Pinpoint the cell where the given text exists, returning its [x, y] midpoint coordinate. 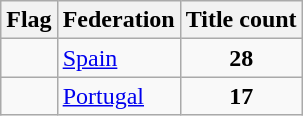
Federation [118, 20]
Flag [29, 20]
Portugal [118, 96]
17 [241, 96]
28 [241, 58]
Spain [118, 58]
Title count [241, 20]
